Detect which cell encompasses the target text, then output its [x, y] center coordinate. 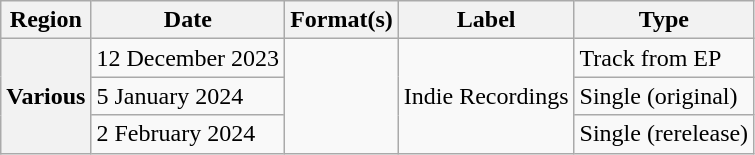
Single (original) [664, 96]
Date [188, 20]
Indie Recordings [486, 96]
2 February 2024 [188, 134]
5 January 2024 [188, 96]
Various [46, 96]
Track from EP [664, 58]
Label [486, 20]
Region [46, 20]
Type [664, 20]
12 December 2023 [188, 58]
Single (rerelease) [664, 134]
Format(s) [342, 20]
